From the cell containing the given text, extract its center point as [x, y] coordinate. 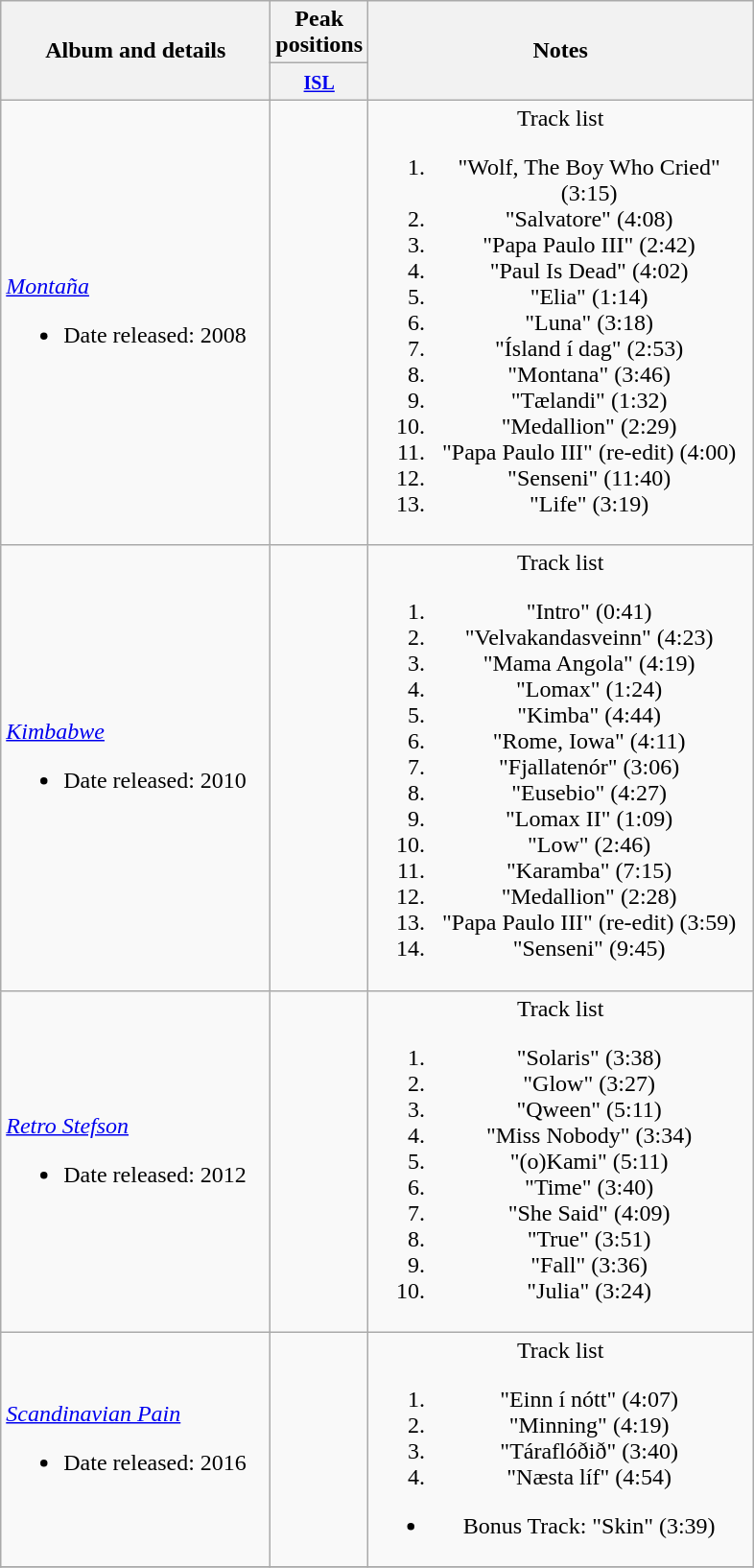
Peak positions [319, 33]
ISL [319, 82]
Track list"Einn í nótt" (4:07)"Minning" (4:19)"Táraflóðið" (3:40)"Næsta líf" (4:54)Bonus Track: "Skin" (3:39) [560, 1449]
Scandinavian PainDate released: 2016 [136, 1449]
Album and details [136, 50]
Notes [560, 50]
MontañaDate released: 2008 [136, 322]
Retro StefsonDate released: 2012 [136, 1161]
KimbabweDate released: 2010 [136, 768]
